Find where the given text appears and provide that cell's center as (x, y) coordinate. 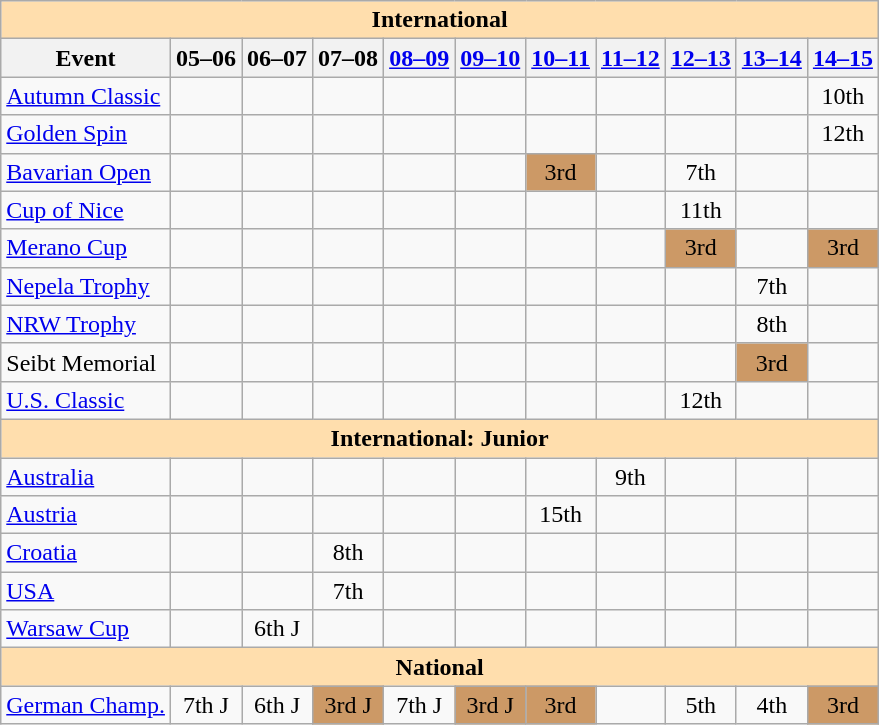
4th (772, 705)
Croatia (86, 553)
Australia (86, 477)
11–12 (631, 58)
05–06 (206, 58)
10th (842, 96)
13–14 (772, 58)
5th (700, 705)
Event (86, 58)
15th (561, 515)
08–09 (420, 58)
German Champ. (86, 705)
U.S. Classic (86, 400)
07–08 (348, 58)
International: Junior (440, 438)
Nepela Trophy (86, 286)
Bavarian Open (86, 172)
10–11 (561, 58)
National (440, 667)
14–15 (842, 58)
Golden Spin (86, 134)
Autumn Classic (86, 96)
11th (700, 210)
Warsaw Cup (86, 629)
Merano Cup (86, 248)
9th (631, 477)
Seibt Memorial (86, 362)
06–07 (278, 58)
Austria (86, 515)
NRW Trophy (86, 324)
International (440, 20)
Cup of Nice (86, 210)
12–13 (700, 58)
09–10 (490, 58)
USA (86, 591)
